Locate the cell with the specified text and output its (X, Y) center coordinate. 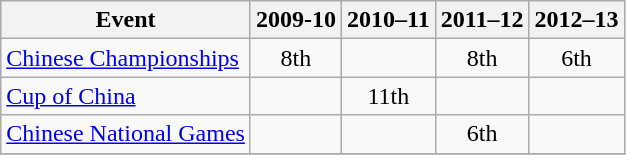
2010–11 (388, 20)
Cup of China (126, 96)
2011–12 (482, 20)
2012–13 (576, 20)
2009-10 (296, 20)
Event (126, 20)
Chinese Championships (126, 58)
Chinese National Games (126, 134)
11th (388, 96)
